Output the [x, y] coordinate of the center of the cell containing the given text.  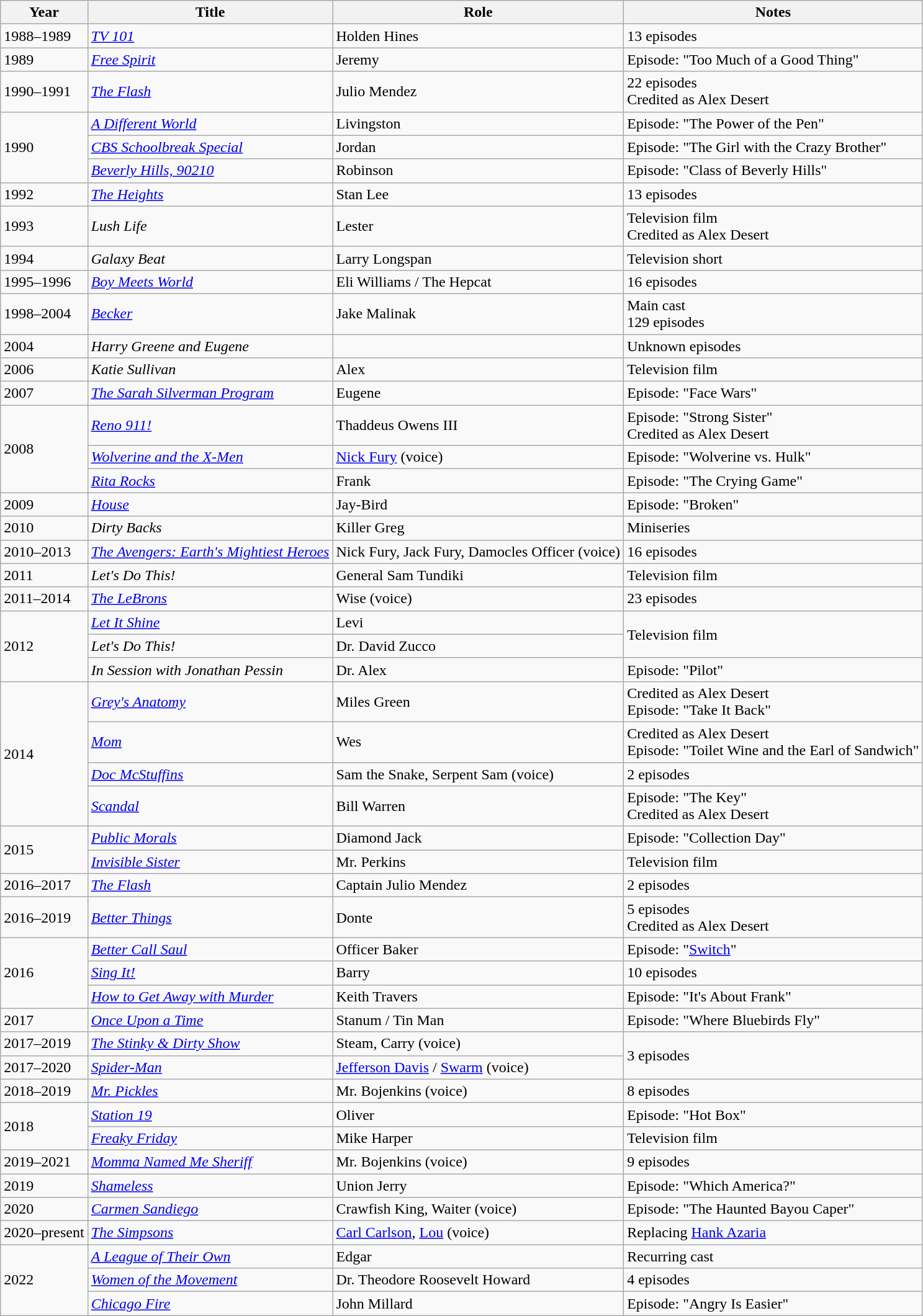
Stan Lee [478, 194]
2015 [44, 850]
Keith Travers [478, 996]
Boy Meets World [210, 282]
Sam the Snake, Serpent Sam (voice) [478, 774]
Crawfish King, Waiter (voice) [478, 1209]
Robinson [478, 171]
Year [44, 12]
2017–2019 [44, 1044]
Oliver [478, 1114]
2012 [44, 646]
Title [210, 12]
Jeremy [478, 60]
Mom [210, 742]
Wolverine and the X-Men [210, 457]
2017 [44, 1020]
Episode: "Collection Day" [773, 838]
General Sam Tundiki [478, 575]
Television filmCredited as Alex Desert [773, 226]
Credited as Alex DesertEpisode: "Toilet Wine and the Earl of Sandwich" [773, 742]
Eugene [478, 393]
The Simpsons [210, 1233]
The LeBrons [210, 599]
Becker [210, 314]
1989 [44, 60]
Bill Warren [478, 807]
Nick Fury, Jack Fury, Damocles Officer (voice) [478, 552]
3 episodes [773, 1055]
Carmen Sandiego [210, 1209]
Union Jerry [478, 1186]
23 episodes [773, 599]
Thaddeus Owens III [478, 426]
Katie Sullivan [210, 370]
Eli Williams / The Hepcat [478, 282]
2014 [44, 753]
Miniseries [773, 528]
8 episodes [773, 1091]
The Sarah Silverman Program [210, 393]
TV 101 [210, 36]
Recurring cast [773, 1256]
2018–2019 [44, 1091]
Better Call Saul [210, 949]
Dirty Backs [210, 528]
Dr. Alex [478, 669]
Invisible Sister [210, 862]
10 episodes [773, 973]
Episode: "The Key"Credited as Alex Desert [773, 807]
Public Morals [210, 838]
Credited as Alex DesertEpisode: "Take It Back" [773, 701]
House [210, 504]
Livingston [478, 123]
Episode: "The Power of the Pen" [773, 123]
22 episodesCredited as Alex Desert [773, 92]
2010–2013 [44, 552]
Dr. Theodore Roosevelt Howard [478, 1280]
Unknown episodes [773, 346]
Station 19 [210, 1114]
Let It Shine [210, 622]
Episode: "Too Much of a Good Thing" [773, 60]
Momma Named Me Sheriff [210, 1162]
Episode: "Hot Box" [773, 1114]
1994 [44, 258]
1995–1996 [44, 282]
Holden Hines [478, 36]
Replacing Hank Azaria [773, 1233]
A Different World [210, 123]
Mr. Pickles [210, 1091]
Television short [773, 258]
1990 [44, 147]
John Millard [478, 1304]
Grey's Anatomy [210, 701]
Better Things [210, 917]
The Stinky & Dirty Show [210, 1044]
Wise (voice) [478, 599]
The Heights [210, 194]
Women of the Movement [210, 1280]
2016–2017 [44, 885]
Scandal [210, 807]
1990–1991 [44, 92]
Notes [773, 12]
2019–2021 [44, 1162]
Spider-Man [210, 1067]
9 episodes [773, 1162]
5 episodesCredited as Alex Desert [773, 917]
Jordan [478, 147]
Role [478, 12]
Sing It! [210, 973]
Episode: "Where Bluebirds Fly" [773, 1020]
Episode: "Face Wars" [773, 393]
2022 [44, 1280]
Jake Malinak [478, 314]
2004 [44, 346]
Episode: "Which America?" [773, 1186]
Edgar [478, 1256]
2020 [44, 1209]
Barry [478, 973]
Mr. Perkins [478, 862]
2016–2019 [44, 917]
2018 [44, 1126]
Donte [478, 917]
Episode: "Pilot" [773, 669]
Episode: "The Haunted Bayou Caper" [773, 1209]
Episode: "Switch" [773, 949]
Levi [478, 622]
2009 [44, 504]
2007 [44, 393]
Harry Greene and Eugene [210, 346]
Miles Green [478, 701]
1988–1989 [44, 36]
Episode: "Broken" [773, 504]
Captain Julio Mendez [478, 885]
Episode: "The Girl with the Crazy Brother" [773, 147]
2010 [44, 528]
4 episodes [773, 1280]
Jay-Bird [478, 504]
1992 [44, 194]
CBS Schoolbreak Special [210, 147]
Stanum / Tin Man [478, 1020]
2006 [44, 370]
A League of Their Own [210, 1256]
Episode: "It's About Frank" [773, 996]
Freaky Friday [210, 1138]
1998–2004 [44, 314]
2017–2020 [44, 1067]
Jefferson Davis / Swarm (voice) [478, 1067]
2011–2014 [44, 599]
Episode: "Class of Beverly Hills" [773, 171]
Nick Fury (voice) [478, 457]
Free Spirit [210, 60]
Frank [478, 481]
The Avengers: Earth's Mightiest Heroes [210, 552]
Shameless [210, 1186]
Dr. David Zucco [478, 646]
Mike Harper [478, 1138]
Once Upon a Time [210, 1020]
Officer Baker [478, 949]
Beverly Hills, 90210 [210, 171]
Larry Longspan [478, 258]
Episode: "Angry Is Easier" [773, 1304]
Carl Carlson, Lou (voice) [478, 1233]
Julio Mendez [478, 92]
Episode: "Strong Sister"Credited as Alex Desert [773, 426]
Steam, Carry (voice) [478, 1044]
Episode: "Wolverine vs. Hulk" [773, 457]
2019 [44, 1186]
2016 [44, 973]
Episode: "The Crying Game" [773, 481]
Lush Life [210, 226]
Doc McStuffins [210, 774]
In Session with Jonathan Pessin [210, 669]
Chicago Fire [210, 1304]
2011 [44, 575]
Rita Rocks [210, 481]
Diamond Jack [478, 838]
Reno 911! [210, 426]
Main cast129 episodes [773, 314]
2020–present [44, 1233]
Killer Greg [478, 528]
2008 [44, 449]
Lester [478, 226]
How to Get Away with Murder [210, 996]
Galaxy Beat [210, 258]
Alex [478, 370]
Wes [478, 742]
1993 [44, 226]
